Find where the given text appears and provide that cell's center as (x, y) coordinate. 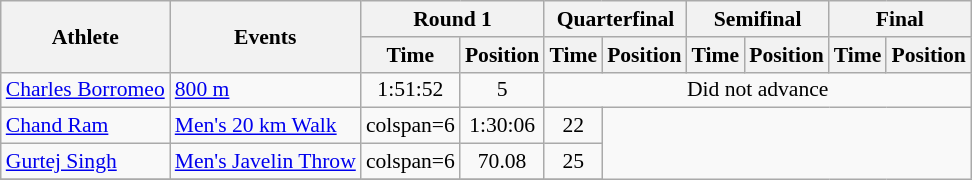
Semifinal (758, 19)
Final (900, 19)
Round 1 (453, 19)
Athlete (86, 36)
Gurtej Singh (86, 162)
1:51:52 (410, 90)
5 (502, 90)
Quarterfinal (615, 19)
1:30:06 (502, 126)
Men's 20 km Walk (266, 126)
Charles Borromeo (86, 90)
Events (266, 36)
70.08 (502, 162)
Chand Ram (86, 126)
Did not advance (758, 90)
Men's Javelin Throw (266, 162)
800 m (266, 90)
25 (573, 162)
22 (573, 126)
